Capture the cell that displays the provided text and extract its (X, Y) central coordinate. 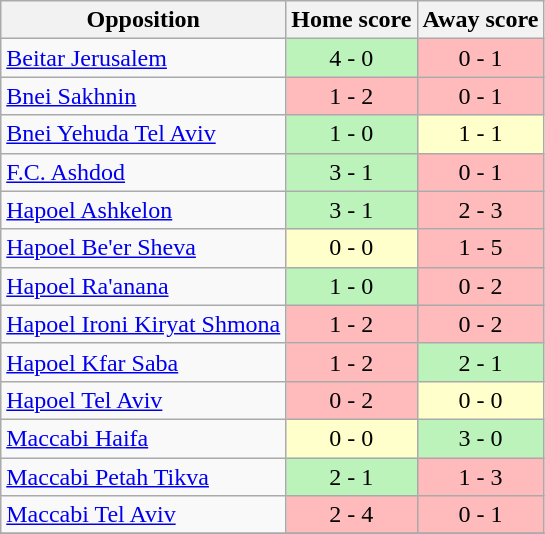
3 - 0 (480, 438)
Bnei Sakhnin (144, 96)
1 - 3 (480, 477)
Home score (352, 20)
Bnei Yehuda Tel Aviv (144, 134)
2 - 4 (352, 515)
Away score (480, 20)
Hapoel Ironi Kiryat Shmona (144, 324)
4 - 0 (352, 58)
Opposition (144, 20)
Maccabi Tel Aviv (144, 515)
Hapoel Kfar Saba (144, 362)
Maccabi Haifa (144, 438)
1 - 5 (480, 248)
Hapoel Ra'anana (144, 286)
Hapoel Ashkelon (144, 210)
Hapoel Tel Aviv (144, 400)
Hapoel Be'er Sheva (144, 248)
2 - 3 (480, 210)
F.C. Ashdod (144, 172)
Maccabi Petah Tikva (144, 477)
Beitar Jerusalem (144, 58)
1 - 1 (480, 134)
